Pinpoint the cell where the given text exists, returning its [X, Y] midpoint coordinate. 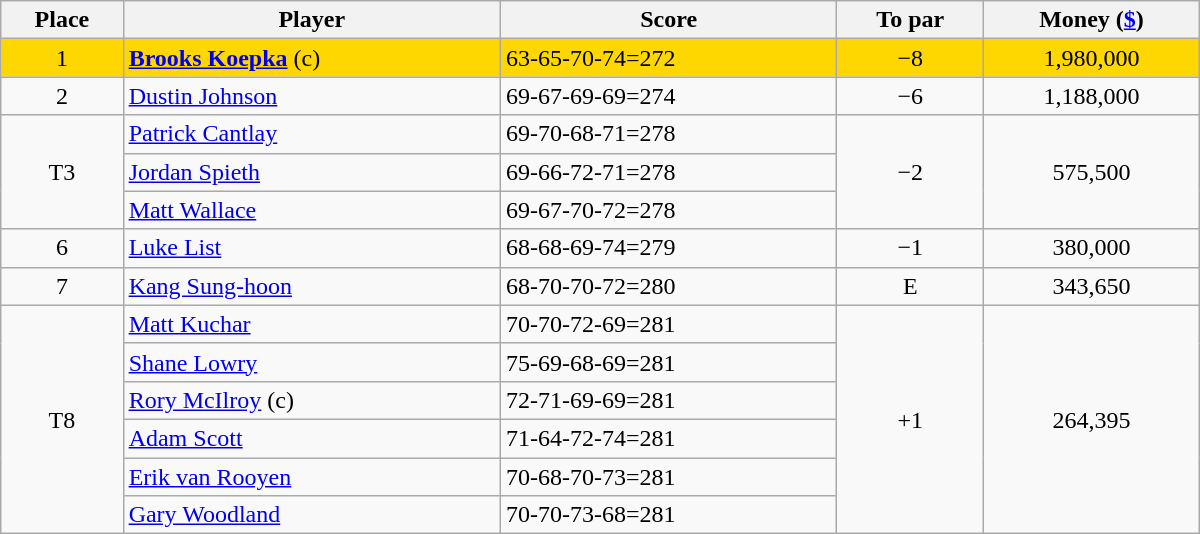
−2 [910, 172]
−6 [910, 96]
68-70-70-72=280 [668, 286]
7 [62, 286]
69-67-70-72=278 [668, 210]
Luke List [312, 248]
To par [910, 20]
Rory McIlroy (c) [312, 400]
380,000 [1092, 248]
1,188,000 [1092, 96]
Erik van Rooyen [312, 477]
2 [62, 96]
Place [62, 20]
Player [312, 20]
Gary Woodland [312, 515]
264,395 [1092, 419]
Brooks Koepka (c) [312, 58]
T8 [62, 419]
E [910, 286]
6 [62, 248]
−8 [910, 58]
70-68-70-73=281 [668, 477]
Shane Lowry [312, 362]
1 [62, 58]
Matt Wallace [312, 210]
Money ($) [1092, 20]
69-70-68-71=278 [668, 134]
69-67-69-69=274 [668, 96]
Score [668, 20]
+1 [910, 419]
Dustin Johnson [312, 96]
70-70-73-68=281 [668, 515]
71-64-72-74=281 [668, 438]
Patrick Cantlay [312, 134]
575,500 [1092, 172]
Adam Scott [312, 438]
70-70-72-69=281 [668, 324]
1,980,000 [1092, 58]
−1 [910, 248]
Matt Kuchar [312, 324]
63-65-70-74=272 [668, 58]
Kang Sung-hoon [312, 286]
Jordan Spieth [312, 172]
69-66-72-71=278 [668, 172]
68-68-69-74=279 [668, 248]
T3 [62, 172]
343,650 [1092, 286]
75-69-68-69=281 [668, 362]
72-71-69-69=281 [668, 400]
